Find where the given text appears and provide that cell's center as [X, Y] coordinate. 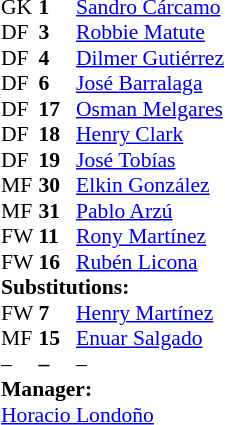
31 [57, 211]
Enuar Salgado [150, 339]
4 [57, 58]
Substitutions: [112, 287]
Manager: [112, 389]
11 [57, 237]
7 [57, 313]
16 [57, 262]
Henry Clark [150, 135]
6 [57, 83]
15 [57, 339]
José Barralaga [150, 83]
Rony Martínez [150, 237]
Dilmer Gutiérrez [150, 58]
3 [57, 33]
30 [57, 185]
Osman Melgares [150, 109]
José Tobías [150, 160]
17 [57, 109]
18 [57, 135]
Robbie Matute [150, 33]
Henry Martínez [150, 313]
Rubén Licona [150, 262]
Pablo Arzú [150, 211]
19 [57, 160]
Elkin González [150, 185]
